Search for the cell housing the specified text and yield its (X, Y) center coordinate. 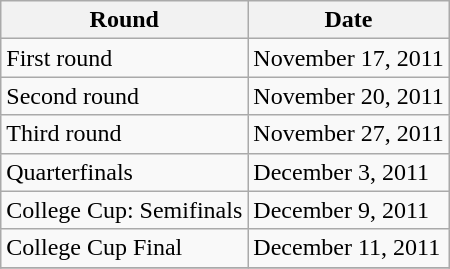
November 20, 2011 (348, 96)
Date (348, 20)
College Cup Final (124, 248)
Quarterfinals (124, 172)
College Cup: Semifinals (124, 210)
December 3, 2011 (348, 172)
First round (124, 58)
November 17, 2011 (348, 58)
December 11, 2011 (348, 248)
Third round (124, 134)
December 9, 2011 (348, 210)
Round (124, 20)
November 27, 2011 (348, 134)
Second round (124, 96)
